Identify which cell holds the provided text, then report its [x, y] central coordinate. 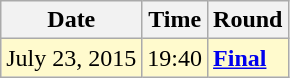
Final [248, 58]
Round [248, 20]
Date [72, 20]
July 23, 2015 [72, 58]
Time [175, 20]
19:40 [175, 58]
